Provide the [X, Y] coordinate of the cell's center where the given text is located.  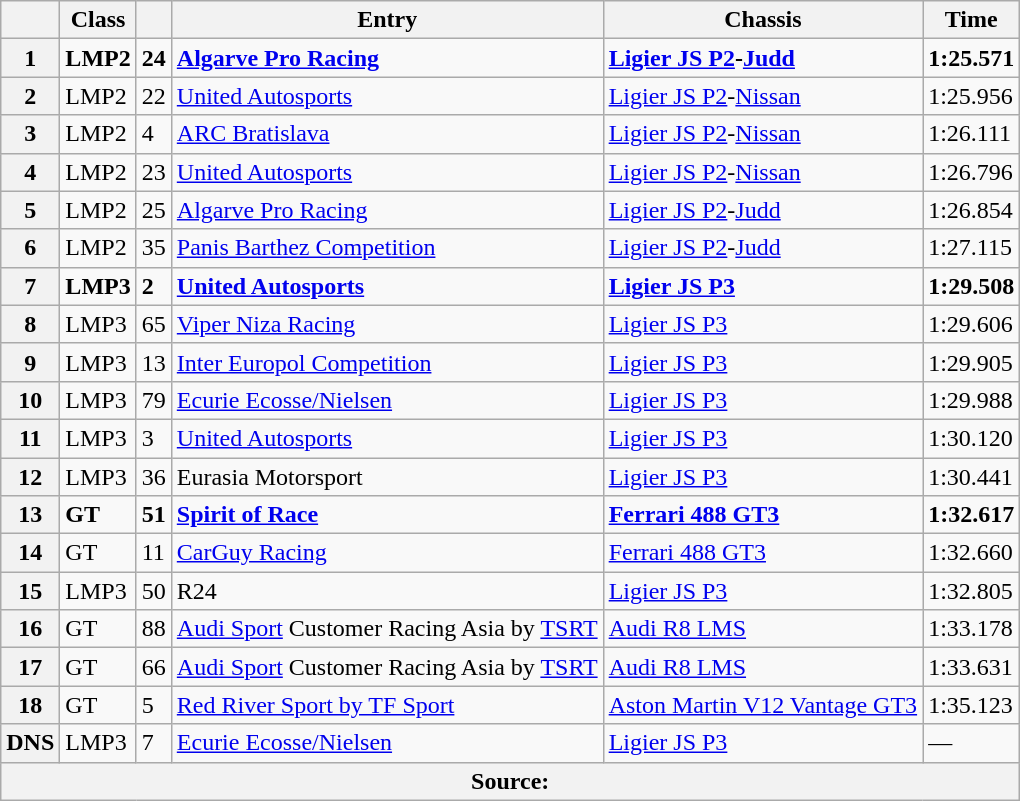
15 [30, 591]
22 [154, 96]
Viper Niza Racing [387, 324]
Spirit of Race [387, 515]
35 [154, 248]
1:29.988 [972, 400]
9 [30, 362]
R24 [387, 591]
1:32.660 [972, 553]
— [972, 743]
CarGuy Racing [387, 553]
1:26.854 [972, 210]
8 [30, 324]
12 [30, 477]
Class [98, 20]
18 [30, 705]
23 [154, 172]
1:26.111 [972, 134]
24 [154, 58]
17 [30, 667]
25 [154, 210]
10 [30, 400]
Panis Barthez Competition [387, 248]
14 [30, 553]
66 [154, 667]
1:26.796 [972, 172]
1:29.606 [972, 324]
1:29.905 [972, 362]
36 [154, 477]
Chassis [762, 20]
6 [30, 248]
Aston Martin V12 Vantage GT3 [762, 705]
ARC Bratislava [387, 134]
1:30.120 [972, 438]
Time [972, 20]
51 [154, 515]
16 [30, 629]
1:35.123 [972, 705]
50 [154, 591]
Eurasia Motorsport [387, 477]
88 [154, 629]
79 [154, 400]
Source: [510, 781]
DNS [30, 743]
1:25.571 [972, 58]
1:25.956 [972, 96]
Entry [387, 20]
1:30.441 [972, 477]
1:33.631 [972, 667]
1:27.115 [972, 248]
Red River Sport by TF Sport [387, 705]
1:29.508 [972, 286]
65 [154, 324]
1:32.805 [972, 591]
Inter Europol Competition [387, 362]
1:32.617 [972, 515]
1:33.178 [972, 629]
1 [30, 58]
